Find where the given text appears and provide that cell's center as [x, y] coordinate. 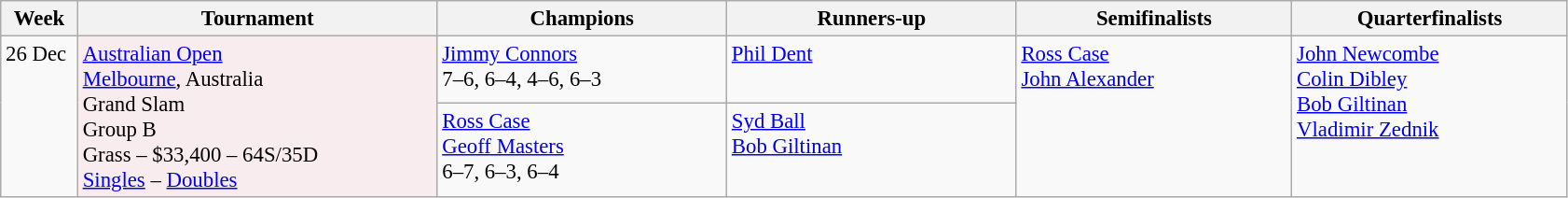
Australian Open Melbourne, Australia Grand Slam Group B Grass – $33,400 – 64S/35D Singles – Doubles [257, 118]
Week [39, 19]
Tournament [257, 19]
Ross Case Geoff Masters 6–7, 6–3, 6–4 [582, 149]
Phil Dent [873, 69]
Jimmy Connors 7–6, 6–4, 4–6, 6–3 [582, 69]
John Newcombe Colin Dibley Bob Giltinan Vladimir Zednik [1430, 118]
Quarterfinalists [1430, 19]
Ross Case John Alexander [1154, 118]
Semifinalists [1154, 19]
26 Dec [39, 118]
Champions [582, 19]
Runners-up [873, 19]
Syd Ball Bob Giltinan [873, 149]
